Pinpoint the cell where the given text exists, returning its [X, Y] midpoint coordinate. 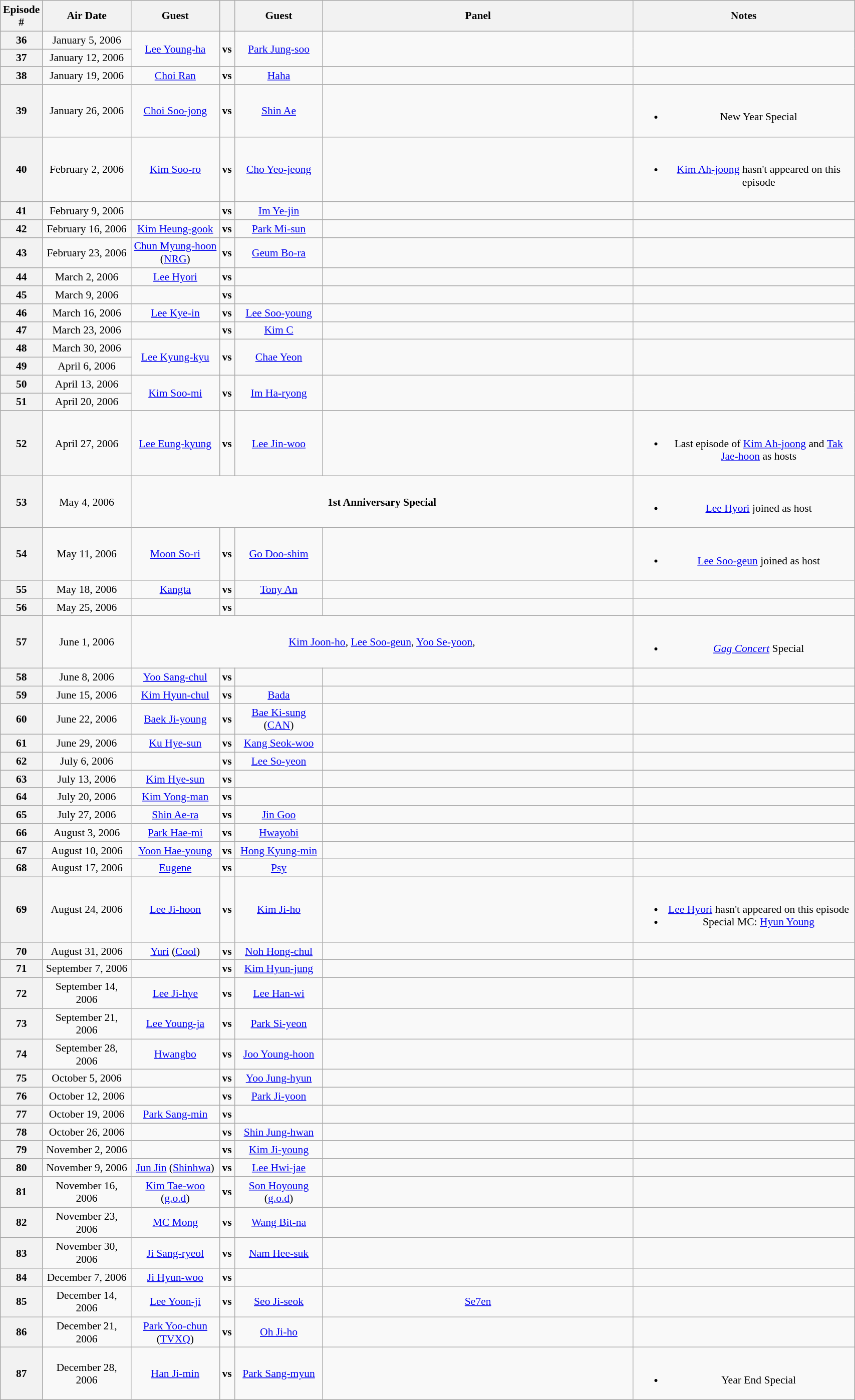
68 [22, 868]
Kim Joon-ho, Lee Soo-geun, Yoo Se-yoon, [382, 642]
March 16, 2006 [87, 313]
58 [22, 677]
November 16, 2006 [87, 1192]
63 [22, 779]
January 5, 2006 [87, 40]
Kim Tae-woo (g.o.d) [175, 1192]
Shin Jung-hwan [278, 1132]
65 [22, 815]
Kim Hyun-chul [175, 695]
40 [22, 169]
April 20, 2006 [87, 402]
New Year Special [744, 111]
Gag Concert Special [744, 642]
Yoo Sang-chul [175, 677]
March 9, 2006 [87, 295]
June 15, 2006 [87, 695]
Tony An [278, 589]
Psy [278, 868]
Wang Bit-na [278, 1223]
69 [22, 910]
Im Ye-jin [278, 211]
Eugene [175, 868]
October 19, 2006 [87, 1115]
January 12, 2006 [87, 58]
84 [22, 1277]
82 [22, 1223]
April 6, 2006 [87, 367]
August 24, 2006 [87, 910]
Park Hae-mi [175, 833]
73 [22, 1023]
December 28, 2006 [87, 1373]
Kim Yong-man [175, 797]
62 [22, 762]
56 [22, 607]
80 [22, 1168]
August 10, 2006 [87, 851]
January 26, 2006 [87, 111]
Hwayobi [278, 833]
July 27, 2006 [87, 815]
October 12, 2006 [87, 1097]
85 [22, 1302]
Go Doo-shim [278, 554]
76 [22, 1097]
December 14, 2006 [87, 1302]
Bae Ki-sung (CAN) [278, 719]
Lee Hyori joined as host [744, 502]
August 17, 2006 [87, 868]
44 [22, 277]
December 7, 2006 [87, 1277]
Lee Soo-geun joined as host [744, 554]
June 1, 2006 [87, 642]
66 [22, 833]
November 9, 2006 [87, 1168]
July 13, 2006 [87, 779]
Episode # [22, 16]
77 [22, 1115]
78 [22, 1132]
Yoo Jung-hyun [278, 1079]
July 6, 2006 [87, 762]
Park Sang-myun [278, 1373]
Oh Ji-ho [278, 1332]
Kang Seok-woo [278, 744]
September 21, 2006 [87, 1023]
Jun Jin (Shinhwa) [175, 1168]
71 [22, 969]
Kim Heung-gook [175, 229]
November 2, 2006 [87, 1150]
67 [22, 851]
45 [22, 295]
Notes [744, 16]
Kangta [175, 589]
April 13, 2006 [87, 384]
March 30, 2006 [87, 348]
Park Sang-min [175, 1115]
Park Yoo-chun (TVXQ) [175, 1332]
Cho Yeo-jeong [278, 169]
50 [22, 384]
April 27, 2006 [87, 444]
53 [22, 502]
Park Jung-soo [278, 49]
86 [22, 1332]
Lee Kye-in [175, 313]
Choi Ran [175, 76]
Baek Ji-young [175, 719]
February 2, 2006 [87, 169]
Kim Soo-ro [175, 169]
Kim Ah-joong hasn't appeared on this episode [744, 169]
64 [22, 797]
Joo Young-hoon [278, 1055]
Ku Hye-sun [175, 744]
December 21, 2006 [87, 1332]
Lee Eung-kyung [175, 444]
Park Mi-sun [278, 229]
Lee Hwi-jae [278, 1168]
Park Ji-yoon [278, 1097]
70 [22, 951]
37 [22, 58]
Lee Hyori [175, 277]
Yoon Hae-young [175, 851]
Moon So-ri [175, 554]
Yuri (Cool) [175, 951]
Lee Hyori hasn't appeared on this episodeSpecial MC: Hyun Young [744, 910]
61 [22, 744]
1st Anniversary Special [382, 502]
Lee Soo-young [278, 313]
Han Ji-min [175, 1373]
43 [22, 252]
June 22, 2006 [87, 719]
49 [22, 367]
Lee Yoon-ji [175, 1302]
Nam Hee-suk [278, 1253]
June 29, 2006 [87, 744]
57 [22, 642]
Kim Soo-mi [175, 393]
May 4, 2006 [87, 502]
Geum Bo-ra [278, 252]
47 [22, 330]
Haha [278, 76]
Kim Hye-sun [175, 779]
74 [22, 1055]
Kim C [278, 330]
May 25, 2006 [87, 607]
Hwangbo [175, 1055]
August 31, 2006 [87, 951]
72 [22, 993]
42 [22, 229]
Se7en [478, 1302]
MC Mong [175, 1223]
February 16, 2006 [87, 229]
46 [22, 313]
August 3, 2006 [87, 833]
January 19, 2006 [87, 76]
83 [22, 1253]
51 [22, 402]
June 8, 2006 [87, 677]
87 [22, 1373]
February 23, 2006 [87, 252]
Lee So-yeon [278, 762]
Im Ha-ryong [278, 393]
September 14, 2006 [87, 993]
Seo Ji-seok [278, 1302]
Air Date [87, 16]
September 7, 2006 [87, 969]
60 [22, 719]
Kim Ji-ho [278, 910]
October 26, 2006 [87, 1132]
Lee Han-wi [278, 993]
Lee Young-ja [175, 1023]
November 23, 2006 [87, 1223]
September 28, 2006 [87, 1055]
55 [22, 589]
Kim Ji-young [278, 1150]
Lee Ji-hye [175, 993]
Son Hoyoung (g.o.d) [278, 1192]
Year End Special [744, 1373]
July 20, 2006 [87, 797]
Hong Kyung-min [278, 851]
Kim Hyun-jung [278, 969]
March 23, 2006 [87, 330]
Lee Kyung-kyu [175, 358]
May 18, 2006 [87, 589]
Lee Young-ha [175, 49]
Last episode of Kim Ah-joong and Tak Jae-hoon as hosts [744, 444]
February 9, 2006 [87, 211]
Ji Hyun-woo [175, 1277]
May 11, 2006 [87, 554]
81 [22, 1192]
Noh Hong-chul [278, 951]
Chae Yeon [278, 358]
38 [22, 76]
Panel [478, 16]
Shin Ae-ra [175, 815]
Jin Goo [278, 815]
39 [22, 111]
59 [22, 695]
41 [22, 211]
Shin Ae [278, 111]
Lee Ji-hoon [175, 910]
48 [22, 348]
March 2, 2006 [87, 277]
36 [22, 40]
Choi Soo-jong [175, 111]
52 [22, 444]
November 30, 2006 [87, 1253]
Bada [278, 695]
54 [22, 554]
Ji Sang-ryeol [175, 1253]
79 [22, 1150]
October 5, 2006 [87, 1079]
75 [22, 1079]
Park Si-yeon [278, 1023]
Chun Myung-hoon (NRG) [175, 252]
Lee Jin-woo [278, 444]
